Return (X, Y) of the center of cell containing provided text 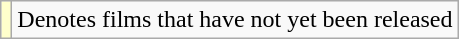
Denotes films that have not yet been released (235, 20)
